Output the (X, Y) coordinate of the center of the cell containing the given text.  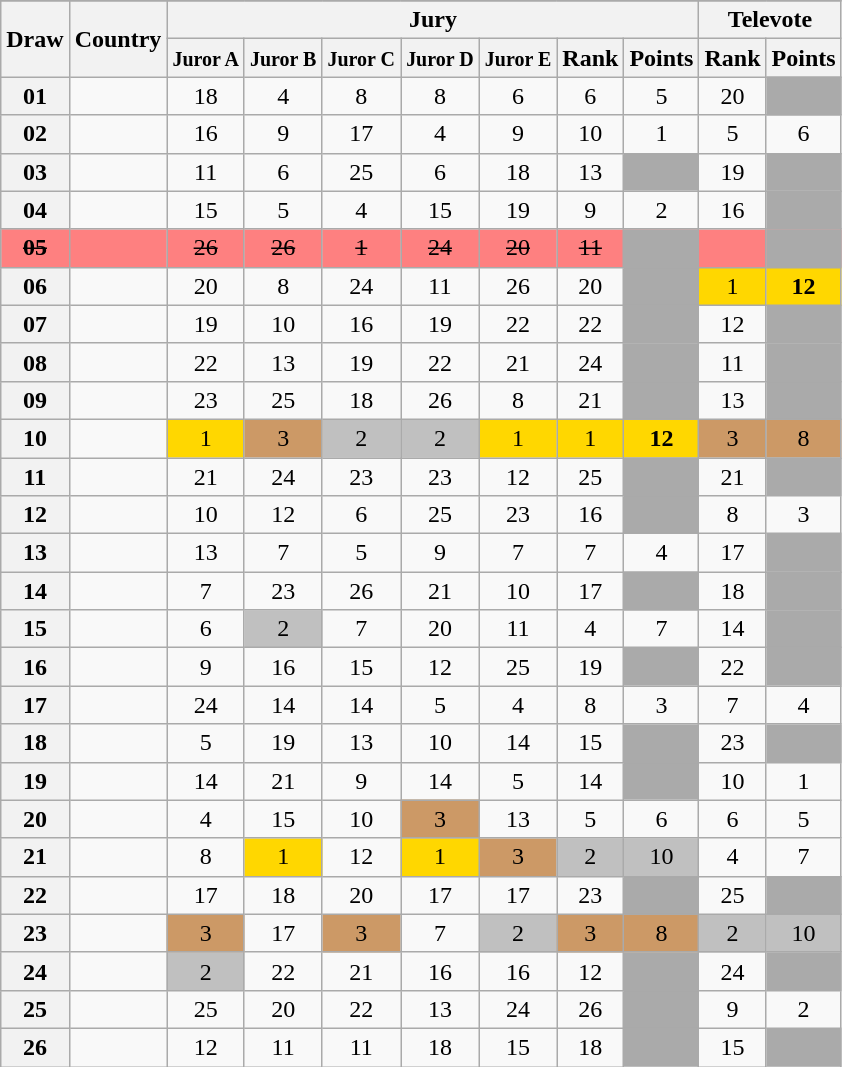
09 (35, 400)
Juror A (206, 58)
Juror E (518, 58)
Televote (770, 20)
Juror D (440, 58)
Country (118, 39)
04 (35, 210)
03 (35, 172)
07 (35, 324)
05 (35, 248)
Draw (35, 39)
02 (35, 134)
Juror C (362, 58)
06 (35, 286)
Juror B (283, 58)
01 (35, 96)
08 (35, 362)
Jury (433, 20)
